Extract the (X, Y) coordinate from the center of the cell holding the provided text.  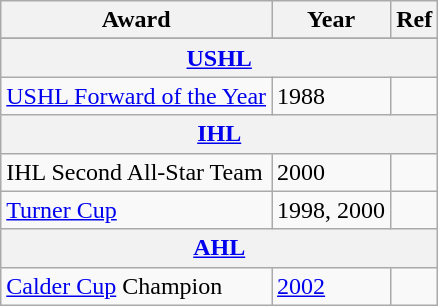
USHL (220, 58)
Turner Cup (136, 210)
Ref (414, 20)
Award (136, 20)
IHL (220, 134)
AHL (220, 248)
1988 (332, 96)
2002 (332, 286)
Calder Cup Champion (136, 286)
Year (332, 20)
USHL Forward of the Year (136, 96)
1998, 2000 (332, 210)
2000 (332, 172)
IHL Second All-Star Team (136, 172)
